Search for the cell housing the specified text and yield its [X, Y] center coordinate. 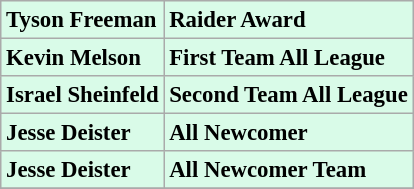
All Newcomer Team [288, 170]
First Team All League [288, 58]
Tyson Freeman [82, 20]
Raider Award [288, 20]
Kevin Melson [82, 58]
All Newcomer [288, 133]
Second Team All League [288, 95]
Israel Sheinfeld [82, 95]
